From the cell containing the given text, extract its center point as [X, Y] coordinate. 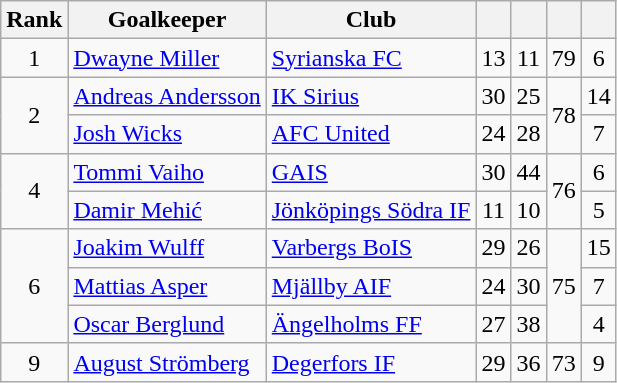
27 [494, 324]
79 [564, 58]
38 [528, 324]
AFC United [371, 134]
Andreas Andersson [167, 96]
76 [564, 191]
August Strömberg [167, 362]
Jönköpings Södra IF [371, 210]
26 [528, 248]
Oscar Berglund [167, 324]
Dwayne Miller [167, 58]
Club [371, 20]
75 [564, 286]
GAIS [371, 172]
73 [564, 362]
Goalkeeper [167, 20]
Tommi Vaiho [167, 172]
Syrianska FC [371, 58]
IK Sirius [371, 96]
Mattias Asper [167, 286]
13 [494, 58]
14 [598, 96]
5 [598, 210]
44 [528, 172]
10 [528, 210]
Joakim Wulff [167, 248]
78 [564, 115]
Mjällby AIF [371, 286]
Rank [34, 20]
Damir Mehić [167, 210]
Josh Wicks [167, 134]
1 [34, 58]
36 [528, 362]
Ängelholms FF [371, 324]
Varbergs BoIS [371, 248]
25 [528, 96]
28 [528, 134]
15 [598, 248]
2 [34, 115]
Degerfors IF [371, 362]
